Search for the cell housing the specified text and yield its [X, Y] center coordinate. 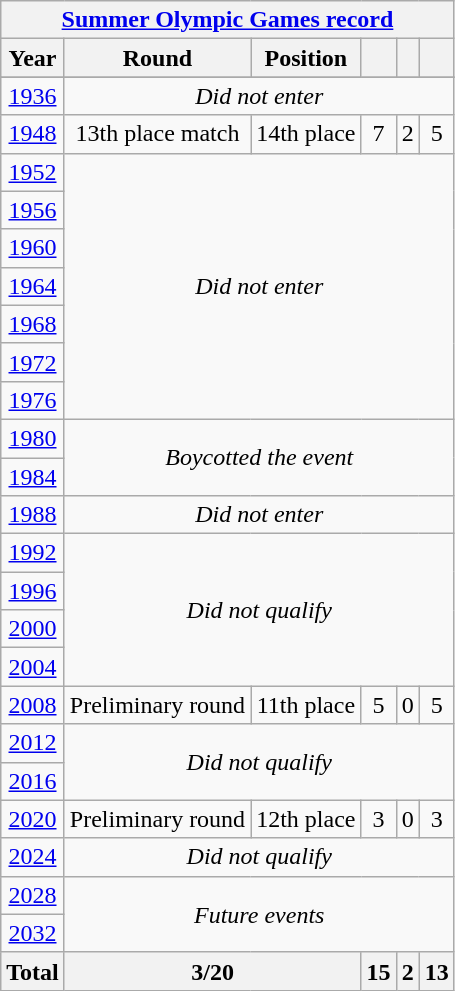
7 [378, 134]
1968 [33, 324]
Total [33, 971]
1996 [33, 591]
Year [33, 58]
1960 [33, 248]
2028 [33, 895]
1972 [33, 362]
1984 [33, 477]
13 [436, 971]
1952 [33, 172]
15 [378, 971]
2032 [33, 933]
1936 [33, 96]
Round [157, 58]
2000 [33, 629]
2004 [33, 667]
2024 [33, 857]
2008 [33, 705]
1976 [33, 400]
2020 [33, 819]
1956 [33, 210]
13th place match [157, 134]
1948 [33, 134]
1992 [33, 553]
2016 [33, 781]
12th place [306, 819]
1964 [33, 286]
2012 [33, 743]
Summer Olympic Games record [228, 20]
1980 [33, 438]
Future events [259, 914]
3/20 [212, 971]
11th place [306, 705]
Position [306, 58]
1988 [33, 515]
14th place [306, 134]
Boycotted the event [259, 457]
